Determine the [X, Y] coordinate at the center of the cell enclosing the given text.  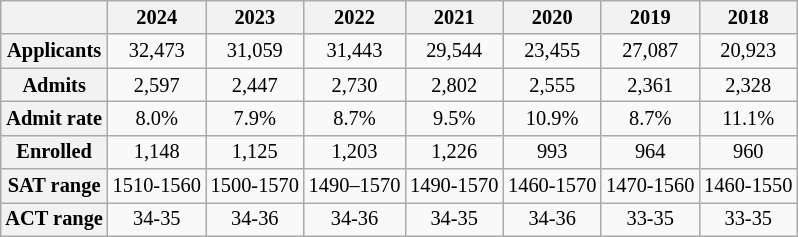
1500-1570 [255, 186]
11.1% [748, 119]
964 [650, 152]
29,544 [454, 51]
Admit rate [54, 119]
2,555 [552, 85]
Enrolled [54, 152]
1510-1560 [157, 186]
1490-1570 [454, 186]
993 [552, 152]
ACT range [54, 220]
32,473 [157, 51]
1460-1570 [552, 186]
10.9% [552, 119]
2023 [255, 18]
2022 [354, 18]
1470-1560 [650, 186]
2,361 [650, 85]
2,447 [255, 85]
1,125 [255, 152]
1460-1550 [748, 186]
2018 [748, 18]
2,328 [748, 85]
9.5% [454, 119]
Admits [54, 85]
1490–1570 [354, 186]
31,059 [255, 51]
Applicants [54, 51]
7.9% [255, 119]
SAT range [54, 186]
1,203 [354, 152]
23,455 [552, 51]
27,087 [650, 51]
2,597 [157, 85]
31,443 [354, 51]
2,802 [454, 85]
20,923 [748, 51]
960 [748, 152]
2024 [157, 18]
8.0% [157, 119]
2021 [454, 18]
1,226 [454, 152]
2019 [650, 18]
1,148 [157, 152]
2,730 [354, 85]
2020 [552, 18]
